Extract the (X, Y) coordinate from the center of the cell holding the provided text.  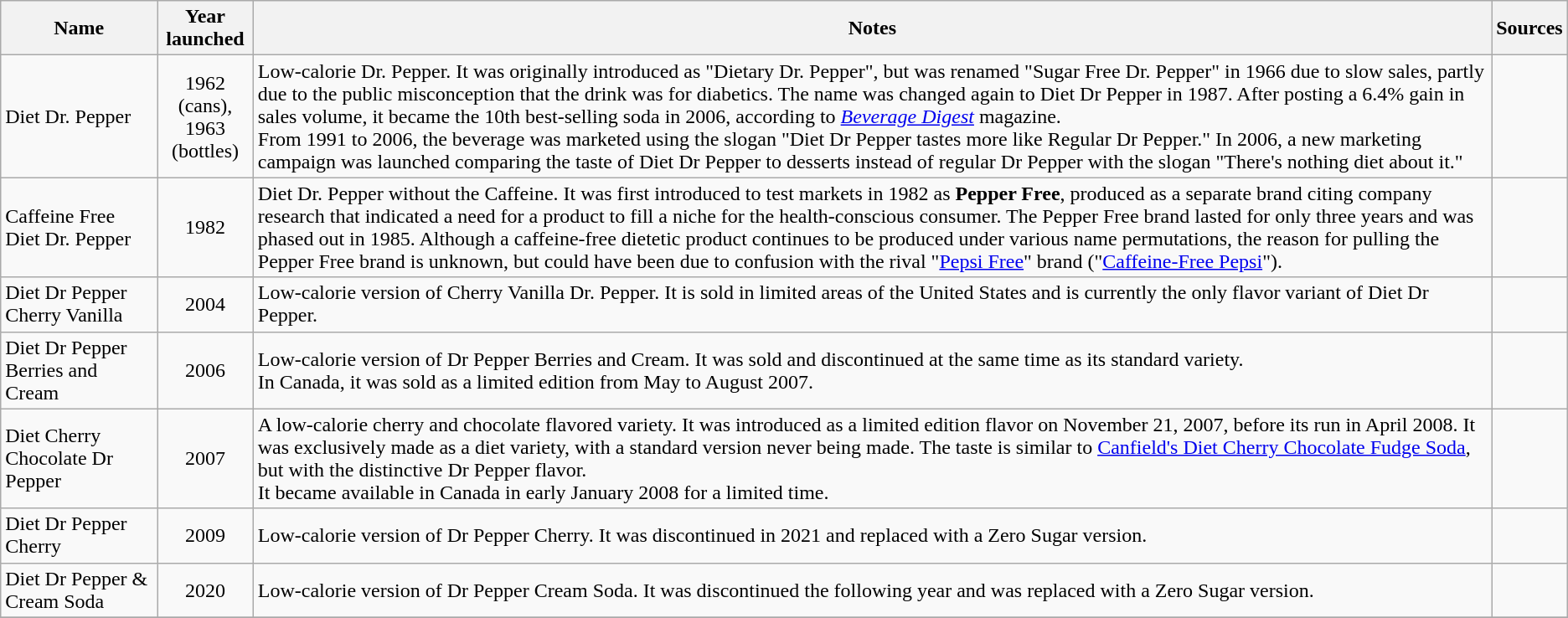
Low-calorie version of Dr Pepper Cherry. It was discontinued in 2021 and replaced with a Zero Sugar version. (872, 536)
Caffeine Free Diet Dr. Pepper (79, 228)
1962 (cans), 1963 (bottles) (205, 116)
Sources (1529, 28)
Notes (872, 28)
Yearlaunched (205, 28)
2007 (205, 459)
2009 (205, 536)
2020 (205, 590)
1982 (205, 228)
Low-calorie version of Dr Pepper Cream Soda. It was discontinued the following year and was replaced with a Zero Sugar version. (872, 590)
2004 (205, 305)
Diet Dr. Pepper (79, 116)
2006 (205, 370)
Diet Dr Pepper Berries and Cream (79, 370)
Diet Dr Pepper & Cream Soda (79, 590)
Diet Dr Pepper Cherry Vanilla (79, 305)
Diet Dr Pepper Cherry (79, 536)
Name (79, 28)
Diet Cherry Chocolate Dr Pepper (79, 459)
